Detect which cell encompasses the target text, then output its (x, y) center coordinate. 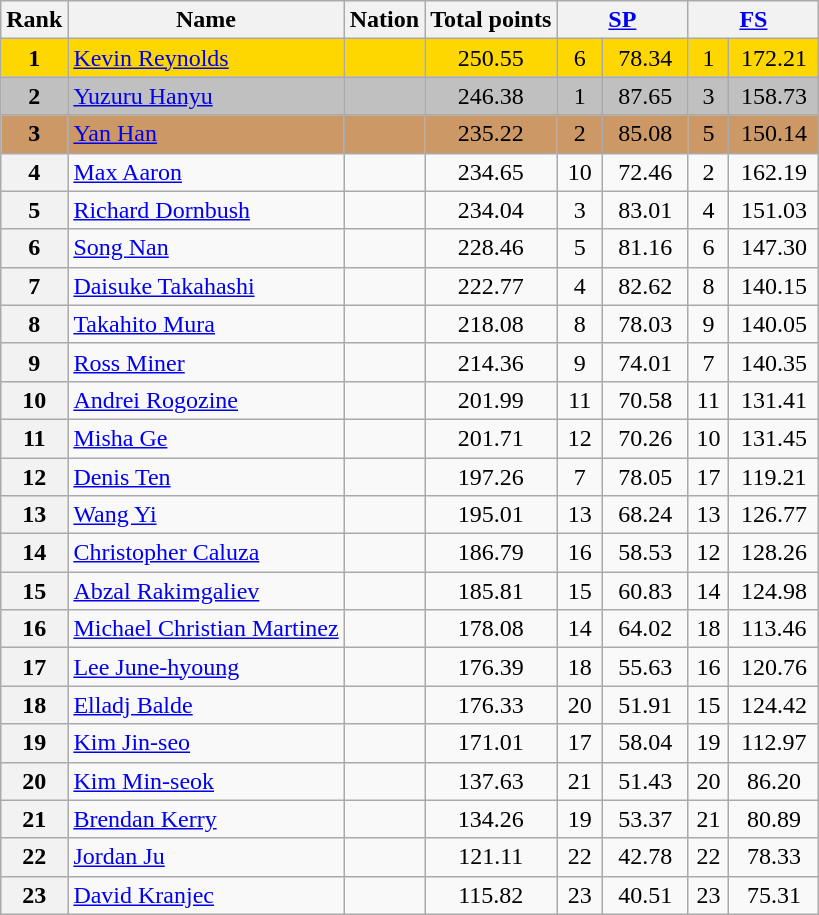
81.16 (646, 248)
58.04 (646, 743)
42.78 (646, 857)
Misha Ge (206, 438)
Lee June-hyoung (206, 667)
40.51 (646, 895)
140.15 (774, 286)
85.08 (646, 134)
218.08 (491, 324)
Andrei Rogozine (206, 400)
70.58 (646, 400)
201.99 (491, 400)
214.36 (491, 362)
186.79 (491, 553)
234.65 (491, 172)
74.01 (646, 362)
124.42 (774, 705)
235.22 (491, 134)
176.33 (491, 705)
Takahito Mura (206, 324)
176.39 (491, 667)
51.43 (646, 781)
78.34 (646, 58)
Song Nan (206, 248)
83.01 (646, 210)
131.41 (774, 400)
178.08 (491, 629)
140.05 (774, 324)
150.14 (774, 134)
Name (206, 20)
121.11 (491, 857)
86.20 (774, 781)
Rank (34, 20)
197.26 (491, 477)
55.63 (646, 667)
FS (754, 20)
128.26 (774, 553)
64.02 (646, 629)
134.26 (491, 819)
Daisuke Takahashi (206, 286)
Denis Ten (206, 477)
234.04 (491, 210)
60.83 (646, 591)
Ross Miner (206, 362)
162.19 (774, 172)
119.21 (774, 477)
Kim Jin-seo (206, 743)
172.21 (774, 58)
53.37 (646, 819)
222.77 (491, 286)
Brendan Kerry (206, 819)
Nation (384, 20)
Yan Han (206, 134)
51.91 (646, 705)
137.63 (491, 781)
Max Aaron (206, 172)
80.89 (774, 819)
158.73 (774, 96)
201.71 (491, 438)
171.01 (491, 743)
Total points (491, 20)
Wang Yi (206, 515)
147.30 (774, 248)
72.46 (646, 172)
112.97 (774, 743)
195.01 (491, 515)
124.98 (774, 591)
82.62 (646, 286)
Richard Dornbush (206, 210)
250.55 (491, 58)
Jordan Ju (206, 857)
131.45 (774, 438)
228.46 (491, 248)
185.81 (491, 591)
115.82 (491, 895)
70.26 (646, 438)
68.24 (646, 515)
140.35 (774, 362)
78.33 (774, 857)
Yuzuru Hanyu (206, 96)
Christopher Caluza (206, 553)
87.65 (646, 96)
151.03 (774, 210)
Michael Christian Martinez (206, 629)
246.38 (491, 96)
78.05 (646, 477)
58.53 (646, 553)
David Kranjec (206, 895)
126.77 (774, 515)
SP (622, 20)
Abzal Rakimgaliev (206, 591)
Kim Min-seok (206, 781)
Kevin Reynolds (206, 58)
Elladj Balde (206, 705)
78.03 (646, 324)
113.46 (774, 629)
120.76 (774, 667)
75.31 (774, 895)
